Scan for the cell matching the given text and deliver its [X, Y] coordinate at center. 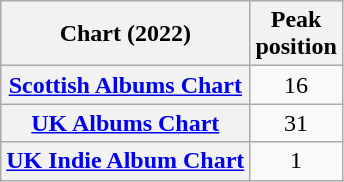
UK Albums Chart [126, 123]
Peakposition [296, 34]
Chart (2022) [126, 34]
1 [296, 161]
UK Indie Album Chart [126, 161]
Scottish Albums Chart [126, 85]
16 [296, 85]
31 [296, 123]
